Find where the given text appears and provide that cell's center as (X, Y) coordinate. 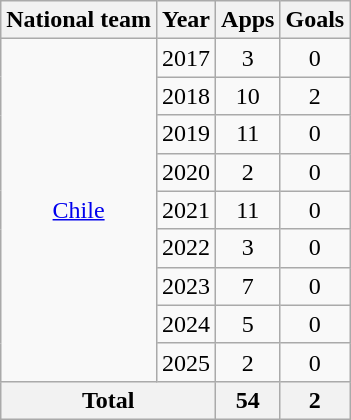
Goals (315, 20)
2020 (186, 172)
2024 (186, 324)
2017 (186, 58)
Chile (79, 210)
2019 (186, 134)
2021 (186, 210)
2018 (186, 96)
5 (248, 324)
7 (248, 286)
2023 (186, 286)
2022 (186, 248)
Year (186, 20)
Total (108, 400)
10 (248, 96)
National team (79, 20)
2025 (186, 362)
Apps (248, 20)
54 (248, 400)
